Find where the given text appears and provide that cell's center as (x, y) coordinate. 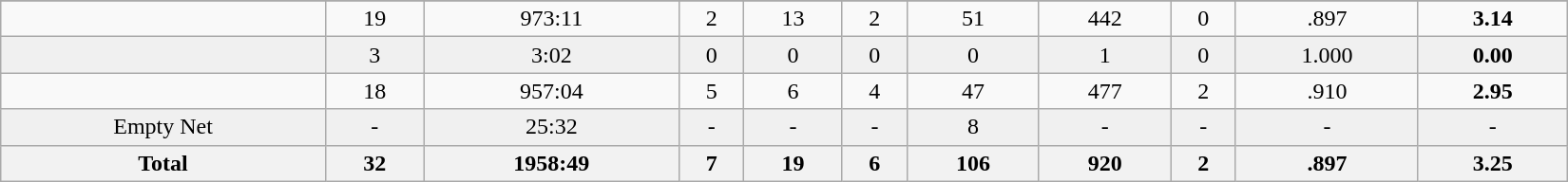
3.25 (1492, 163)
5 (712, 91)
3:02 (551, 55)
4 (874, 91)
106 (973, 163)
3 (374, 55)
Total (163, 163)
477 (1104, 91)
13 (794, 19)
32 (374, 163)
51 (973, 19)
47 (973, 91)
7 (712, 163)
920 (1104, 163)
25:32 (551, 127)
442 (1104, 19)
18 (374, 91)
8 (973, 127)
973:11 (551, 19)
.910 (1327, 91)
0.00 (1492, 55)
2.95 (1492, 91)
1958:49 (551, 163)
1.000 (1327, 55)
957:04 (551, 91)
3.14 (1492, 19)
1 (1104, 55)
Empty Net (163, 127)
